Provide the (X, Y) coordinate of the cell's center where the given text is located.  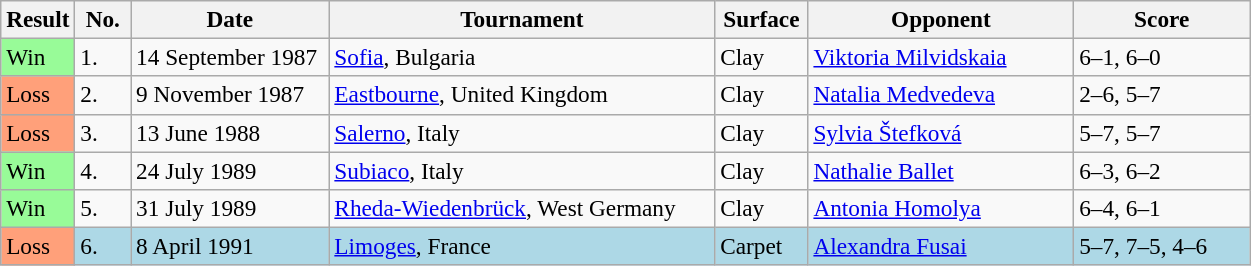
5–7, 5–7 (1162, 133)
Salerno, Italy (522, 133)
24 July 1989 (230, 170)
Viktoria Milvidskaia (941, 57)
Sofia, Bulgaria (522, 57)
Carpet (762, 246)
14 September 1987 (230, 57)
Nathalie Ballet (941, 170)
9 November 1987 (230, 95)
Natalia Medvedeva (941, 95)
2. (103, 95)
13 June 1988 (230, 133)
6–3, 6–2 (1162, 170)
6. (103, 246)
Limoges, France (522, 246)
8 April 1991 (230, 246)
Date (230, 19)
Opponent (941, 19)
5–7, 7–5, 4–6 (1162, 246)
Rheda-Wiedenbrück, West Germany (522, 208)
6–4, 6–1 (1162, 208)
1. (103, 57)
Tournament (522, 19)
4. (103, 170)
5. (103, 208)
31 July 1989 (230, 208)
Result (38, 19)
Surface (762, 19)
3. (103, 133)
Eastbourne, United Kingdom (522, 95)
No. (103, 19)
Subiaco, Italy (522, 170)
6–1, 6–0 (1162, 57)
Sylvia Štefková (941, 133)
Alexandra Fusai (941, 246)
2–6, 5–7 (1162, 95)
Antonia Homolya (941, 208)
Score (1162, 19)
